Search for the cell housing the specified text and yield its (x, y) center coordinate. 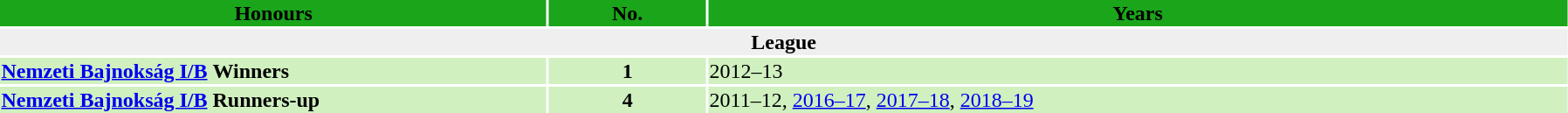
Nemzeti Bajnokság I/B Winners (273, 71)
Honours (273, 13)
1 (627, 71)
2012–13 (1138, 71)
2011–12, 2016–17, 2017–18, 2018–19 (1138, 100)
Nemzeti Bajnokság I/B Runners-up (273, 100)
4 (627, 100)
Years (1138, 13)
League (784, 42)
No. (627, 13)
